For the text-containing cell, return its midpoint in [x, y] coordinate format. 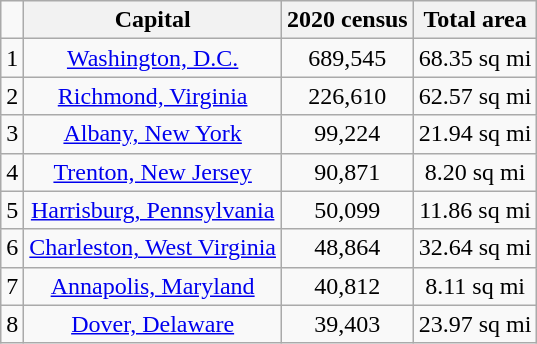
68.35 sq mi [475, 58]
23.97 sq mi [475, 324]
3 [12, 134]
40,812 [347, 286]
99,224 [347, 134]
7 [12, 286]
Trenton, New Jersey [153, 172]
21.94 sq mi [475, 134]
8.11 sq mi [475, 286]
2020 census [347, 20]
8.20 sq mi [475, 172]
Albany, New York [153, 134]
226,610 [347, 96]
Charleston, West Virginia [153, 248]
50,099 [347, 210]
4 [12, 172]
39,403 [347, 324]
62.57 sq mi [475, 96]
8 [12, 324]
Richmond, Virginia [153, 96]
11.86 sq mi [475, 210]
1 [12, 58]
Washington, D.C. [153, 58]
Annapolis, Maryland [153, 286]
90,871 [347, 172]
689,545 [347, 58]
48,864 [347, 248]
6 [12, 248]
Total area [475, 20]
32.64 sq mi [475, 248]
Harrisburg, Pennsylvania [153, 210]
Capital [153, 20]
5 [12, 210]
Dover, Delaware [153, 324]
2 [12, 96]
